Identify which cell holds the provided text, then report its (x, y) central coordinate. 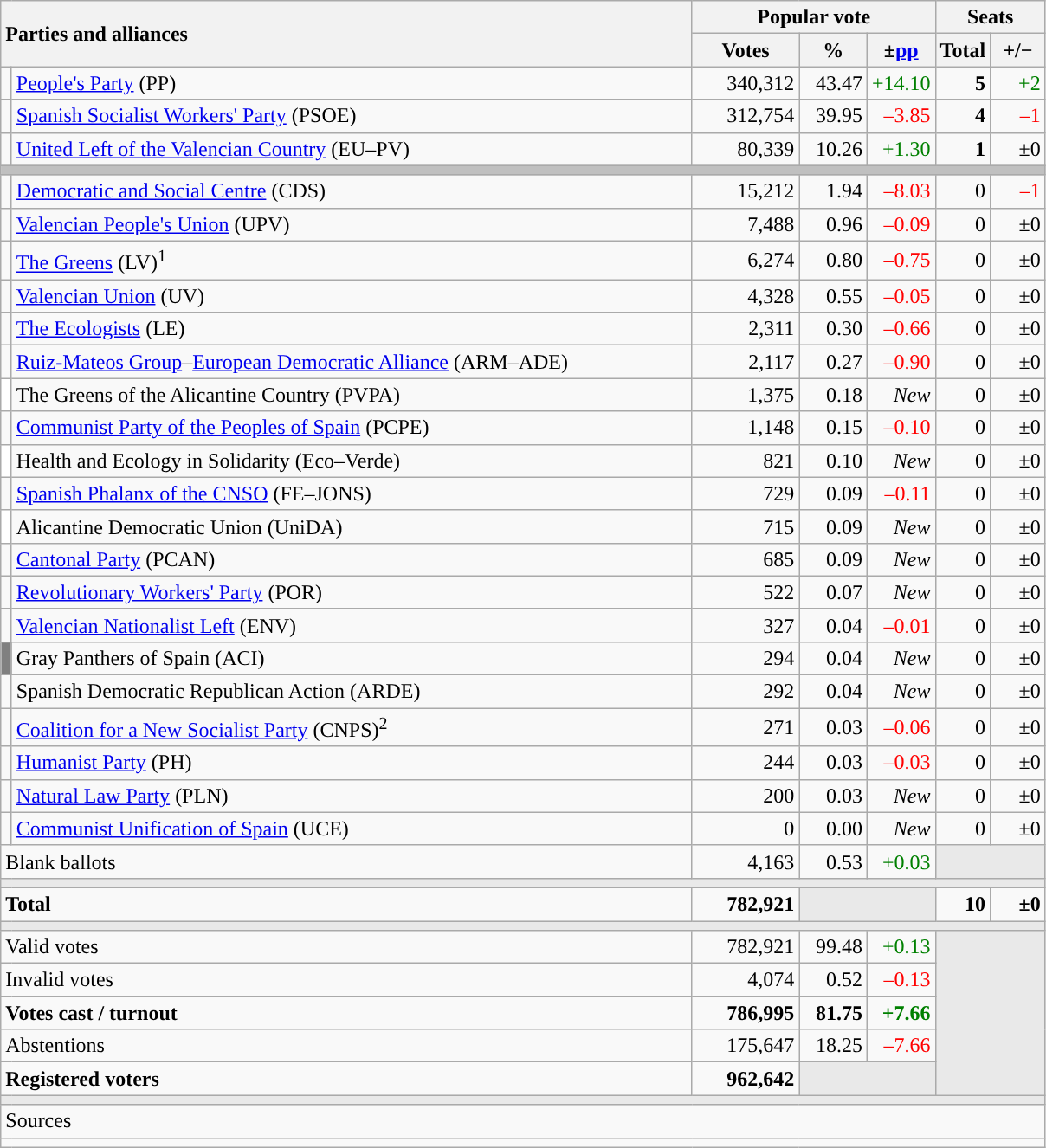
15,212 (746, 191)
–0.66 (901, 329)
+/− (1018, 50)
175,647 (746, 1046)
292 (746, 692)
–8.03 (901, 191)
18.25 (833, 1046)
Communist Unification of Spain (UCE) (352, 829)
–0.10 (901, 428)
Spanish Democratic Republican Action (ARDE) (352, 692)
0.80 (833, 260)
Abstentions (346, 1046)
200 (746, 796)
Invalid votes (346, 980)
Valid votes (346, 947)
7,488 (746, 224)
0.52 (833, 980)
1 (963, 149)
Votes (746, 50)
0.00 (833, 829)
–0.06 (901, 727)
People's Party (PP) (352, 83)
+14.10 (901, 83)
Blank ballots (346, 861)
Coalition for a New Socialist Party (CNPS)2 (352, 727)
4,074 (746, 980)
1,375 (746, 395)
786,995 (746, 1013)
4 (963, 116)
The Greens of the Alicantine Country (PVPA) (352, 395)
962,642 (746, 1079)
% (833, 50)
0.30 (833, 329)
United Left of the Valencian Country (EU–PV) (352, 149)
0.15 (833, 428)
Alicantine Democratic Union (UniDA) (352, 526)
Revolutionary Workers' Party (POR) (352, 592)
81.75 (833, 1013)
99.48 (833, 947)
Ruiz-Mateos Group–European Democratic Alliance (ARM–ADE) (352, 362)
Valencian Union (UV) (352, 296)
4,328 (746, 296)
Popular vote (814, 17)
Health and Ecology in Solidarity (Eco–Verde) (352, 461)
10 (963, 904)
+0.03 (901, 861)
340,312 (746, 83)
–0.05 (901, 296)
327 (746, 625)
+1.30 (901, 149)
0.53 (833, 861)
2,311 (746, 329)
80,339 (746, 149)
Spanish Socialist Workers' Party (PSOE) (352, 116)
5 (963, 83)
Cantonal Party (PCAN) (352, 559)
–0.01 (901, 625)
0.96 (833, 224)
Spanish Phalanx of the CNSO (FE–JONS) (352, 493)
±pp (901, 50)
Natural Law Party (PLN) (352, 796)
–0.09 (901, 224)
1,148 (746, 428)
The Ecologists (LE) (352, 329)
+0.13 (901, 947)
39.95 (833, 116)
1.94 (833, 191)
Communist Party of the Peoples of Spain (PCPE) (352, 428)
Sources (523, 1121)
Democratic and Social Centre (CDS) (352, 191)
Votes cast / turnout (346, 1013)
Seats (991, 17)
0.07 (833, 592)
–0.13 (901, 980)
0.55 (833, 296)
2,117 (746, 362)
Humanist Party (PH) (352, 763)
294 (746, 658)
Parties and alliances (346, 34)
–0.75 (901, 260)
Valencian People's Union (UPV) (352, 224)
10.26 (833, 149)
–7.66 (901, 1046)
–0.90 (901, 362)
271 (746, 727)
–3.85 (901, 116)
0.10 (833, 461)
+7.66 (901, 1013)
715 (746, 526)
Gray Panthers of Spain (ACI) (352, 658)
0.27 (833, 362)
821 (746, 461)
4,163 (746, 861)
–0.03 (901, 763)
Registered voters (346, 1079)
–0.11 (901, 493)
522 (746, 592)
+2 (1018, 83)
Valencian Nationalist Left (ENV) (352, 625)
The Greens (LV)1 (352, 260)
0.18 (833, 395)
244 (746, 763)
685 (746, 559)
43.47 (833, 83)
729 (746, 493)
312,754 (746, 116)
6,274 (746, 260)
